Capture the cell that displays the provided text and extract its (X, Y) central coordinate. 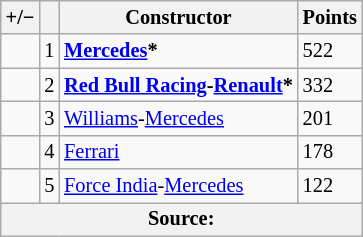
178 (330, 152)
+/− (20, 17)
332 (330, 85)
Red Bull Racing-Renault* (178, 85)
Source: (182, 219)
Mercedes* (178, 51)
2 (49, 85)
3 (49, 118)
1 (49, 51)
Points (330, 17)
122 (330, 186)
5 (49, 186)
Williams-Mercedes (178, 118)
Constructor (178, 17)
522 (330, 51)
Force India-Mercedes (178, 186)
201 (330, 118)
Ferrari (178, 152)
4 (49, 152)
